Search for the cell housing the specified text and yield its [X, Y] center coordinate. 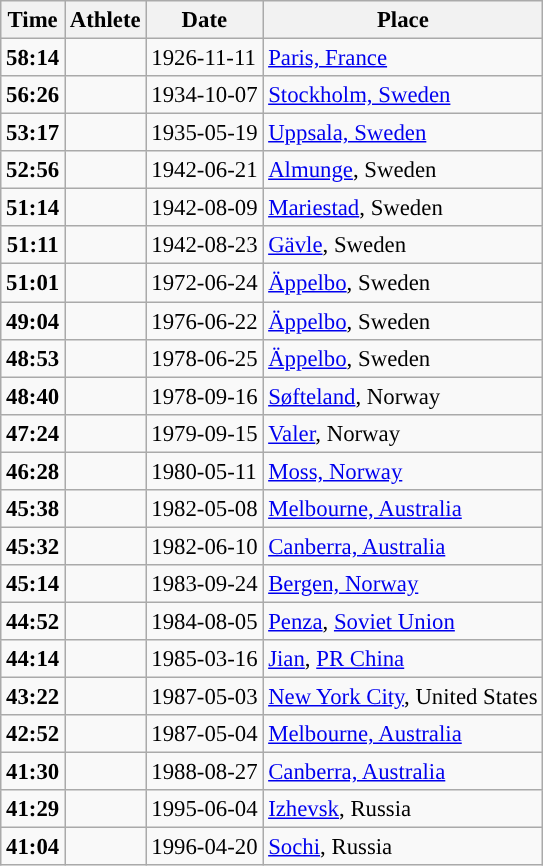
48:53 [33, 358]
49:04 [33, 321]
58:14 [33, 58]
1983-09-24 [204, 584]
48:40 [33, 396]
1982-05-08 [204, 509]
Date [204, 20]
41:30 [33, 772]
1982-06-10 [204, 546]
Izhevsk, Russia [403, 809]
Paris, France [403, 58]
Place [403, 20]
1980-05-11 [204, 471]
1935-05-19 [204, 133]
1926-11-11 [204, 58]
Gävle, Sweden [403, 245]
1984-08-05 [204, 621]
Jian, PR China [403, 659]
1978-09-16 [204, 396]
45:14 [33, 584]
1988-08-27 [204, 772]
Valer, Norway [403, 433]
Mariestad, Sweden [403, 208]
1942-08-23 [204, 245]
1942-08-09 [204, 208]
1976-06-22 [204, 321]
Bergen, Norway [403, 584]
1987-05-04 [204, 734]
43:22 [33, 697]
Penza, Soviet Union [403, 621]
Stockholm, Sweden [403, 95]
New York City, United States [403, 697]
45:32 [33, 546]
46:28 [33, 471]
Uppsala, Sweden [403, 133]
1972-06-24 [204, 283]
Almunge, Sweden [403, 170]
1942-06-21 [204, 170]
1996-04-20 [204, 847]
1985-03-16 [204, 659]
1987-05-03 [204, 697]
51:14 [33, 208]
44:14 [33, 659]
47:24 [33, 433]
42:52 [33, 734]
44:52 [33, 621]
52:56 [33, 170]
Moss, Norway [403, 471]
1995-06-04 [204, 809]
51:01 [33, 283]
Sochi, Russia [403, 847]
1978-06-25 [204, 358]
53:17 [33, 133]
Time [33, 20]
51:11 [33, 245]
Athlete [104, 20]
41:04 [33, 847]
1979-09-15 [204, 433]
56:26 [33, 95]
1934-10-07 [204, 95]
41:29 [33, 809]
Søfteland, Norway [403, 396]
45:38 [33, 509]
